Provide the [x, y] coordinate of the cell's center where the given text is located.  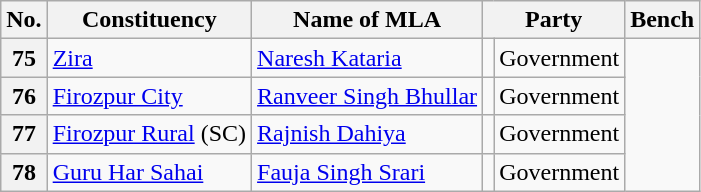
78 [24, 172]
Naresh Kataria [368, 58]
75 [24, 58]
Rajnish Dahiya [368, 134]
Party [554, 20]
Guru Har Sahai [149, 172]
77 [24, 134]
76 [24, 96]
Name of MLA [368, 20]
Firozpur Rural (SC) [149, 134]
Ranveer Singh Bhullar [368, 96]
Bench [662, 20]
No. [24, 20]
Firozpur City [149, 96]
Constituency [149, 20]
Fauja Singh Srari [368, 172]
Zira [149, 58]
